Extract the (x, y) coordinate from the center of the cell holding the provided text.  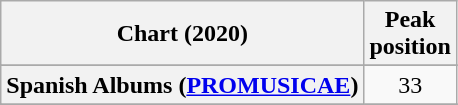
33 (410, 85)
Peakposition (410, 34)
Chart (2020) (182, 34)
Spanish Albums (PROMUSICAE) (182, 85)
